Identify which cell holds the provided text, then report its [x, y] central coordinate. 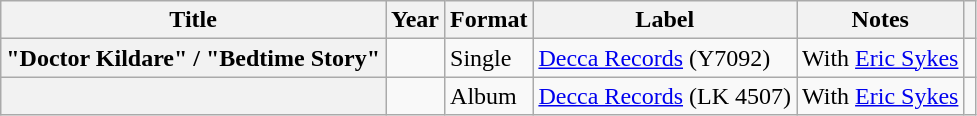
Album [489, 96]
Title [194, 20]
Format [489, 20]
Notes [880, 20]
Year [416, 20]
Label [665, 20]
Decca Records (LK 4507) [665, 96]
Decca Records (Y7092) [665, 58]
"Doctor Kildare" / "Bedtime Story" [194, 58]
Single [489, 58]
